Search for the cell housing the specified text and yield its [x, y] center coordinate. 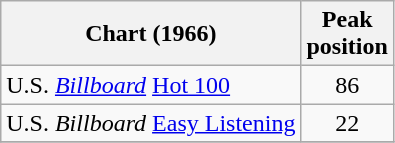
Peakposition [347, 34]
86 [347, 85]
22 [347, 123]
Chart (1966) [151, 34]
U.S. Billboard Easy Listening [151, 123]
U.S. Billboard Hot 100 [151, 85]
